Search for the cell housing the specified text and yield its (x, y) center coordinate. 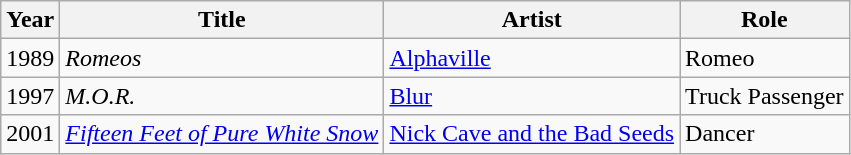
Romeos (222, 58)
Artist (532, 20)
Dancer (765, 134)
Nick Cave and the Bad Seeds (532, 134)
Romeo (765, 58)
Role (765, 20)
Year (30, 20)
Truck Passenger (765, 96)
2001 (30, 134)
Fifteen Feet of Pure White Snow (222, 134)
Alphaville (532, 58)
Title (222, 20)
1997 (30, 96)
Blur (532, 96)
1989 (30, 58)
M.O.R. (222, 96)
